Search for the cell housing the specified text and yield its [x, y] center coordinate. 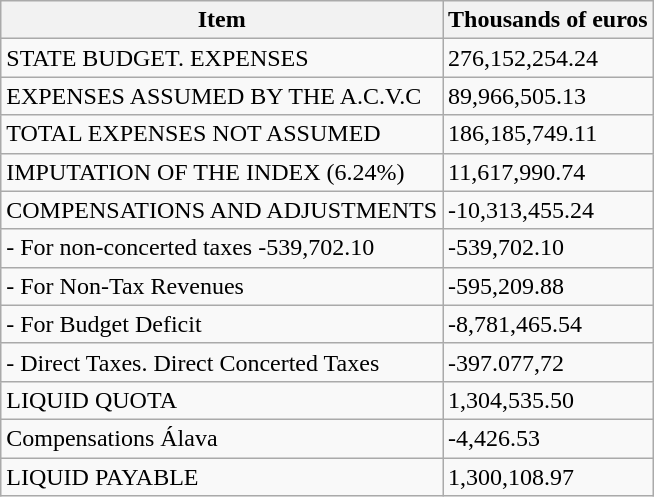
11,617,990.74 [548, 172]
-8,781,465.54 [548, 324]
LIQUID QUOTA [222, 400]
-539,702.10 [548, 248]
STATE BUDGET. EXPENSES [222, 58]
- For non-concerted taxes -539,702.10 [222, 248]
IMPUTATION OF THE INDEX (6.24%) [222, 172]
276,152,254.24 [548, 58]
-595,209.88 [548, 286]
89,966,505.13 [548, 96]
Compensations Álava [222, 438]
- Direct Taxes. Direct Concerted Taxes [222, 362]
TOTAL EXPENSES NOT ASSUMED [222, 134]
-397.077,72 [548, 362]
- For Non-Tax Revenues [222, 286]
- For Budget Deficit [222, 324]
Thousands of euros [548, 20]
-10,313,455.24 [548, 210]
-4,426.53 [548, 438]
EXPENSES ASSUMED BY THE A.C.V.C [222, 96]
1,300,108.97 [548, 477]
LIQUID PAYABLE [222, 477]
Item [222, 20]
1,304,535.50 [548, 400]
COMPENSATIONS AND ADJUSTMENTS [222, 210]
186,185,749.11 [548, 134]
